For the text-containing cell, return its midpoint in [x, y] coordinate format. 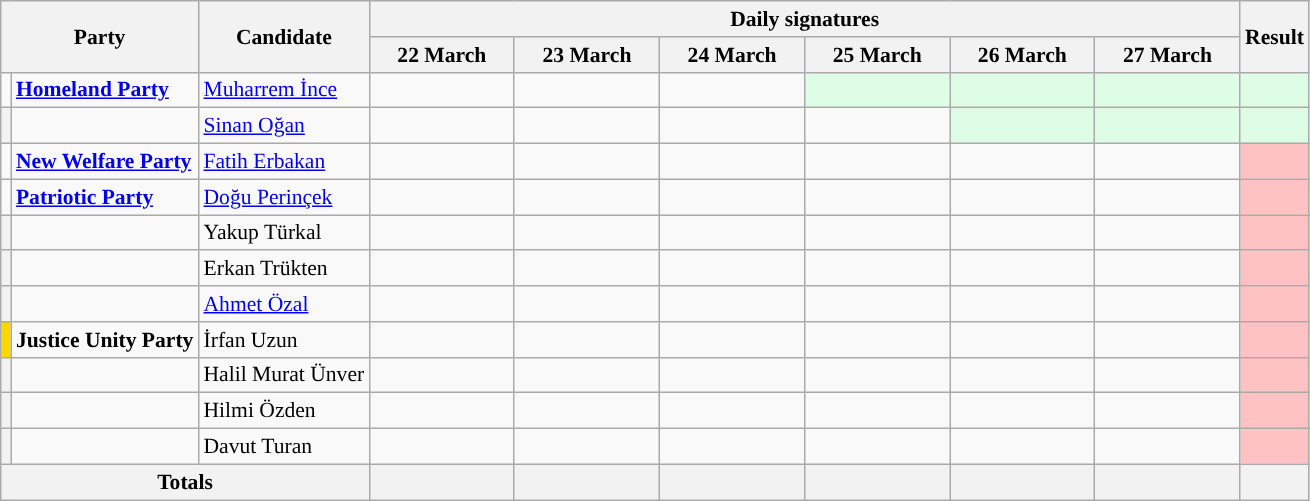
22 March [442, 55]
Halil Murat Ünver [284, 375]
İrfan Uzun [284, 340]
Doğu Perinçek [284, 197]
26 March [1022, 55]
Sinan Oğan [284, 126]
Ahmet Özal [284, 304]
Result [1274, 36]
Totals [186, 482]
Muharrem İnce [284, 90]
Hilmi Özden [284, 411]
27 March [1168, 55]
Justice Unity Party [105, 340]
23 March [586, 55]
Davut Turan [284, 447]
25 March [878, 55]
Erkan Trükten [284, 269]
Yakup Türkal [284, 233]
Daily signatures [804, 19]
Fatih Erbakan [284, 162]
Patriotic Party [105, 197]
New Welfare Party [105, 162]
Candidate [284, 36]
Homeland Party [105, 90]
24 March [732, 55]
Party [100, 36]
